Return the (X, Y) coordinate for the center point of the cell that contains the specified text.  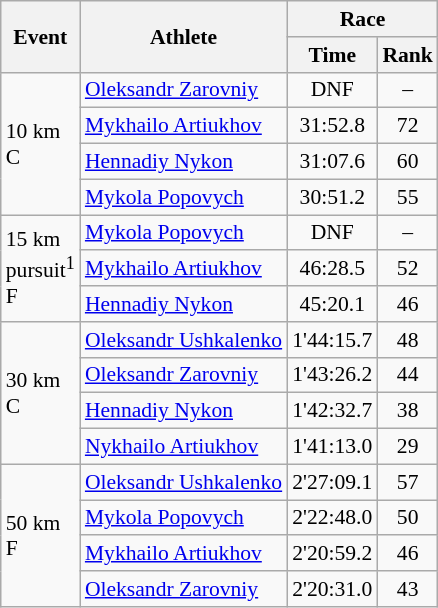
60 (408, 162)
57 (408, 482)
10 km C (40, 143)
Nykhailo Artiukhov (184, 447)
1'41:13.0 (332, 447)
31:52.8 (332, 126)
48 (408, 340)
55 (408, 197)
Event (40, 36)
52 (408, 269)
Rank (408, 55)
Race (362, 19)
15 km pursuit1 F (40, 268)
29 (408, 447)
1'42:32.7 (332, 411)
50 km F (40, 535)
31:07.6 (332, 162)
30 km C (40, 393)
30:51.2 (332, 197)
2'20:31.0 (332, 589)
45:20.1 (332, 304)
1'43:26.2 (332, 375)
2'20:59.2 (332, 554)
Athlete (184, 36)
1'44:15.7 (332, 340)
2'27:09.1 (332, 482)
50 (408, 518)
Time (332, 55)
72 (408, 126)
38 (408, 411)
2'22:48.0 (332, 518)
46:28.5 (332, 269)
44 (408, 375)
43 (408, 589)
